Provide the (x, y) coordinate of the cell's center where the given text is located.  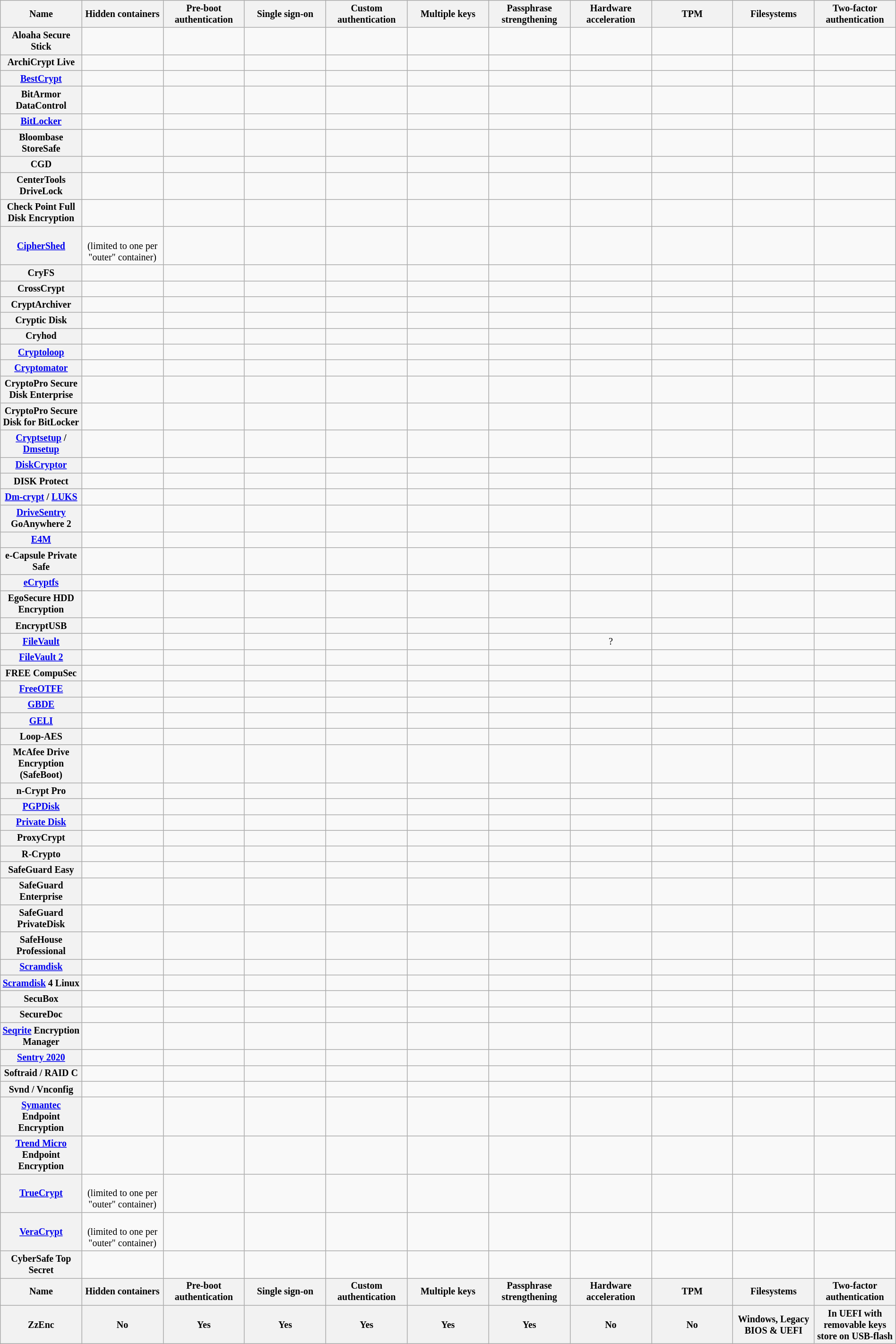
E4M (41, 540)
CryptoPro Secure Disk Enterprise (41, 389)
SecuBox (41, 999)
Cryptoloop (41, 353)
DISK Protect (41, 481)
FREE CompuSec (41, 673)
SafeGuard Enterprise (41, 891)
CrossCrypt (41, 289)
Windows, Legacy BIOS & UEFI (774, 1325)
FreeOTFE (41, 689)
e-Capsule Private Safe (41, 561)
CGD (41, 164)
Sentry 2020 (41, 1058)
CryptoPro Secure Disk for BitLocker (41, 417)
SafeGuard PrivateDisk (41, 919)
n-Crypt Pro (41, 791)
Trend Micro Endpoint Encryption (41, 1155)
Loop-AES (41, 736)
In UEFI with removable keys store on USB-flash (855, 1325)
Dm-crypt / LUKS (41, 497)
Scramdisk 4 Linux (41, 983)
GBDE (41, 705)
? (611, 642)
FileVault (41, 642)
ZzEnc (41, 1325)
McAfee Drive Encryption (SafeBoot) (41, 764)
ProxyCrypt (41, 838)
Symantec Endpoint Encryption (41, 1116)
CyberSafe Top Secret (41, 1265)
SafeGuard Easy (41, 870)
EgoSecure HDD Encryption (41, 604)
BitLocker (41, 121)
ArchiCrypt Live (41, 62)
BestCrypt (41, 78)
CryFS (41, 273)
VeraCrypt (41, 1232)
R-Crypto (41, 854)
EncryptUSB (41, 626)
PGPDisk (41, 806)
Cryptic Disk (41, 320)
eCryptfs (41, 583)
TrueCrypt (41, 1194)
GELI (41, 720)
SecureDoc (41, 1015)
Scramdisk (41, 967)
Softraid / RAID C (41, 1074)
CipherShed (41, 246)
FileVault 2 (41, 658)
CryptArchiver (41, 304)
Seqrite Encryption Manager (41, 1036)
DriveSentry GoAnywhere 2 (41, 518)
Check Point Full Disk Encryption (41, 213)
Cryptomator (41, 368)
SafeHouse Professional (41, 946)
Private Disk (41, 822)
BitArmor DataControl (41, 100)
Svnd / Vnconfig (41, 1089)
Cryhod (41, 336)
Cryptsetup / Dmsetup (41, 443)
Aloaha Secure Stick (41, 42)
DiskCryptor (41, 465)
Bloombase StoreSafe (41, 143)
CenterTools DriveLock (41, 186)
